Return the (X, Y) coordinate for the center point of the cell that contains the specified text.  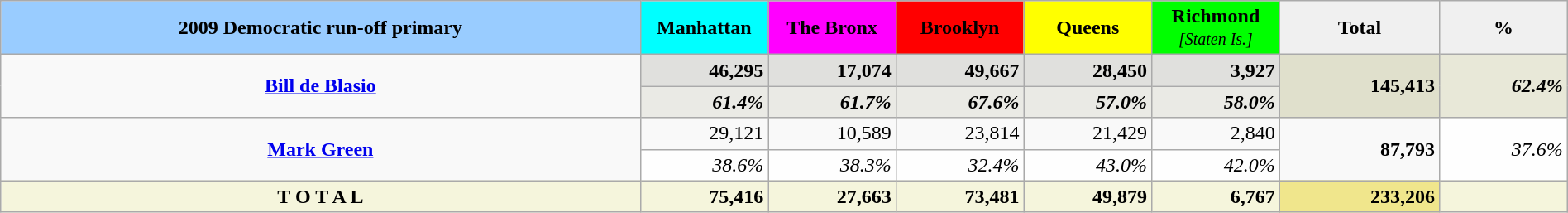
42.0% (1216, 165)
3,927 (1216, 70)
Queens (1088, 28)
28,450 (1088, 70)
27,663 (832, 196)
58.0% (1216, 102)
145,413 (1360, 86)
233,206 (1360, 196)
57.0% (1088, 102)
T O T A L (321, 196)
21,429 (1088, 133)
62.4% (1503, 86)
Manhattan (705, 28)
Bill de Blasio (321, 86)
67.6% (959, 102)
38.3% (832, 165)
6,767 (1216, 196)
43.0% (1088, 165)
32.4% (959, 165)
10,589 (832, 133)
75,416 (705, 196)
49,667 (959, 70)
29,121 (705, 133)
Total (1360, 28)
73,481 (959, 196)
Richmond [Staten Is.] (1216, 28)
38.6% (705, 165)
% (1503, 28)
49,879 (1088, 196)
61.7% (832, 102)
2,840 (1216, 133)
2009 Democratic run-off primary (321, 28)
61.4% (705, 102)
46,295 (705, 70)
The Bronx (832, 28)
17,074 (832, 70)
23,814 (959, 133)
Brooklyn (959, 28)
87,793 (1360, 149)
37.6% (1503, 149)
Mark Green (321, 149)
